Return [X, Y] of the center of cell containing provided text 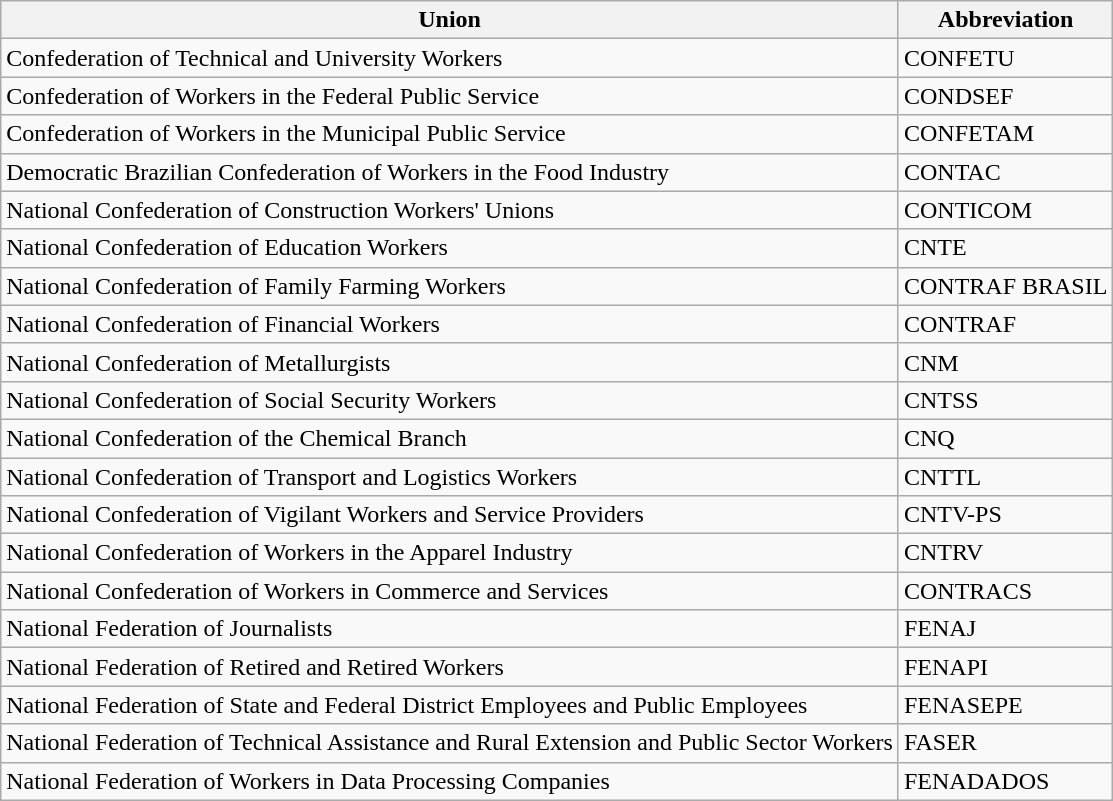
CONTRAF [1005, 324]
FASER [1005, 743]
FENAPI [1005, 667]
National Confederation of Vigilant Workers and Service Providers [450, 515]
CNQ [1005, 438]
FENASEPE [1005, 705]
National Confederation of Construction Workers' Unions [450, 210]
National Confederation of Workers in Commerce and Services [450, 591]
FENADADOS [1005, 781]
National Federation of State and Federal District Employees and Public Employees [450, 705]
CONTRACS [1005, 591]
Confederation of Technical and University Workers [450, 58]
National Confederation of Family Farming Workers [450, 286]
CONTRAF BRASIL [1005, 286]
Confederation of Workers in the Federal Public Service [450, 96]
Union [450, 20]
CNTRV [1005, 553]
CNTSS [1005, 400]
National Confederation of Transport and Logistics Workers [450, 477]
CONFETU [1005, 58]
Abbreviation [1005, 20]
CONFETAM [1005, 134]
CNTV-PS [1005, 515]
CNTTL [1005, 477]
National Federation of Technical Assistance and Rural Extension and Public Sector Workers [450, 743]
National Confederation of Financial Workers [450, 324]
National Confederation of Social Security Workers [450, 400]
CNTE [1005, 248]
CONDSEF [1005, 96]
Democratic Brazilian Confederation of Workers in the Food Industry [450, 172]
National Confederation of Workers in the Apparel Industry [450, 553]
National Confederation of the Chemical Branch [450, 438]
National Federation of Workers in Data Processing Companies [450, 781]
National Confederation of Education Workers [450, 248]
National Confederation of Metallurgists [450, 362]
CNM [1005, 362]
National Federation of Retired and Retired Workers [450, 667]
National Federation of Journalists [450, 629]
FENAJ [1005, 629]
CONTAC [1005, 172]
Confederation of Workers in the Municipal Public Service [450, 134]
CONTICOM [1005, 210]
